Identify which cell holds the provided text, then report its [X, Y] central coordinate. 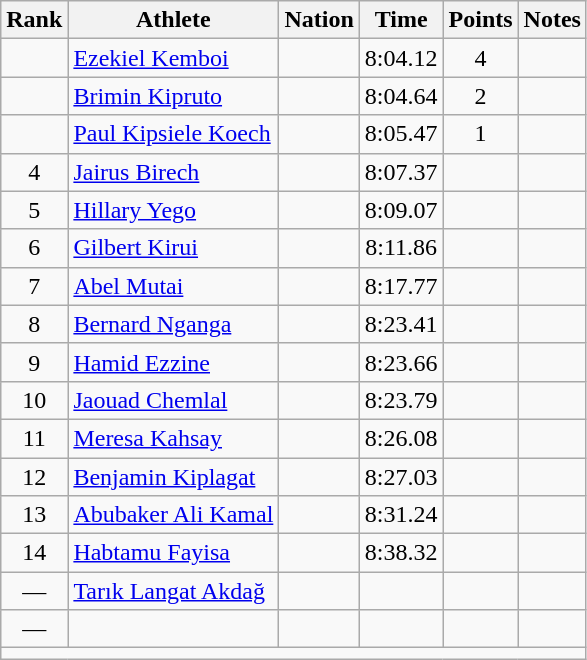
Brimin Kipruto [174, 96]
Hillary Yego [174, 210]
Abubaker Ali Kamal [174, 515]
8:04.64 [401, 96]
Gilbert Kirui [174, 248]
8 [34, 324]
8:23.66 [401, 362]
Points [480, 20]
13 [34, 515]
Paul Kipsiele Koech [174, 134]
7 [34, 286]
5 [34, 210]
9 [34, 362]
Meresa Kahsay [174, 438]
Benjamin Kiplagat [174, 477]
8:17.77 [401, 286]
Ezekiel Kemboi [174, 58]
12 [34, 477]
Notes [552, 20]
8:31.24 [401, 515]
2 [480, 96]
8:23.41 [401, 324]
Abel Mutai [174, 286]
Hamid Ezzine [174, 362]
8:38.32 [401, 553]
8:04.12 [401, 58]
Time [401, 20]
11 [34, 438]
Habtamu Fayisa [174, 553]
1 [480, 134]
8:09.07 [401, 210]
8:11.86 [401, 248]
Jaouad Chemlal [174, 400]
8:23.79 [401, 400]
Rank [34, 20]
8:07.37 [401, 172]
10 [34, 400]
Athlete [174, 20]
8:05.47 [401, 134]
Tarık Langat Akdağ [174, 591]
6 [34, 248]
Nation [319, 20]
8:26.08 [401, 438]
14 [34, 553]
8:27.03 [401, 477]
Jairus Birech [174, 172]
Bernard Nganga [174, 324]
